Extract the (X, Y) coordinate from the center of the cell holding the provided text.  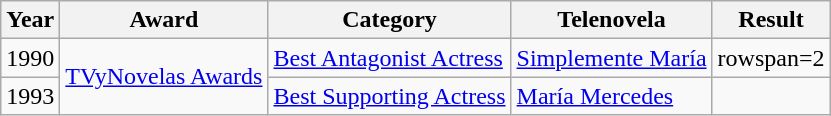
1990 (30, 58)
Year (30, 20)
Best Antagonist Actress (390, 58)
Result (771, 20)
Telenovela (612, 20)
María Mercedes (612, 96)
1993 (30, 96)
TVyNovelas Awards (164, 77)
Category (390, 20)
rowspan=2 (771, 58)
Simplemente María (612, 58)
Best Supporting Actress (390, 96)
Award (164, 20)
